Provide the (x, y) coordinate of the cell's center where the given text is located.  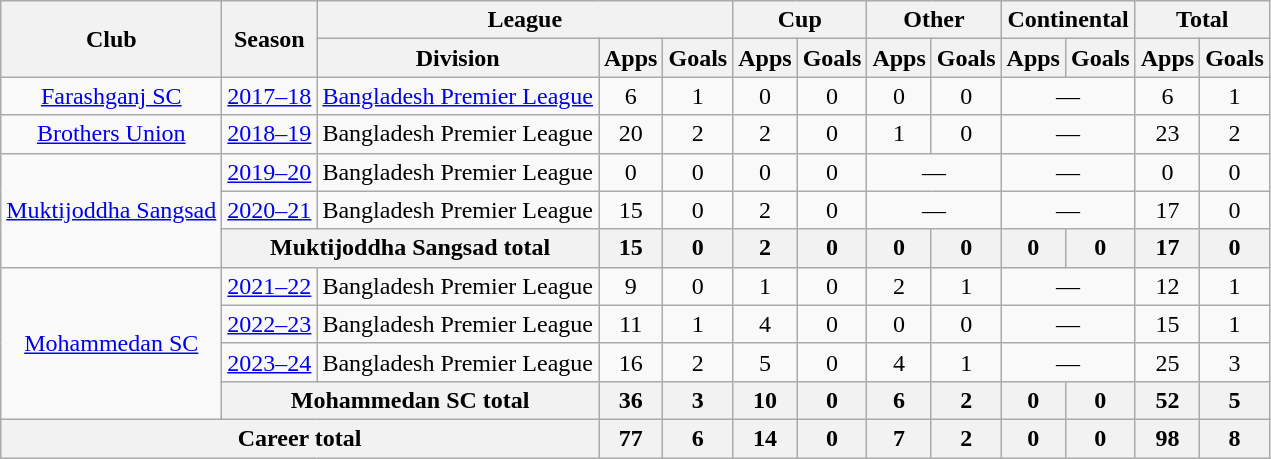
7 (899, 438)
36 (630, 400)
Continental (1068, 20)
8 (1235, 438)
2019–20 (270, 172)
League (525, 20)
Division (458, 58)
20 (630, 134)
Mohammedan SC (112, 343)
Club (112, 39)
Total (1202, 20)
9 (630, 286)
Season (270, 39)
16 (630, 362)
25 (1167, 362)
14 (765, 438)
Other (934, 20)
2022–23 (270, 324)
Cup (800, 20)
2020–21 (270, 210)
2021–22 (270, 286)
12 (1167, 286)
23 (1167, 134)
11 (630, 324)
Career total (300, 438)
Mohammedan SC total (410, 400)
Brothers Union (112, 134)
2018–19 (270, 134)
98 (1167, 438)
52 (1167, 400)
77 (630, 438)
Muktijoddha Sangsad total (410, 248)
2023–24 (270, 362)
2017–18 (270, 96)
Muktijoddha Sangsad (112, 210)
10 (765, 400)
Farashganj SC (112, 96)
